Search for the cell housing the specified text and yield its (x, y) center coordinate. 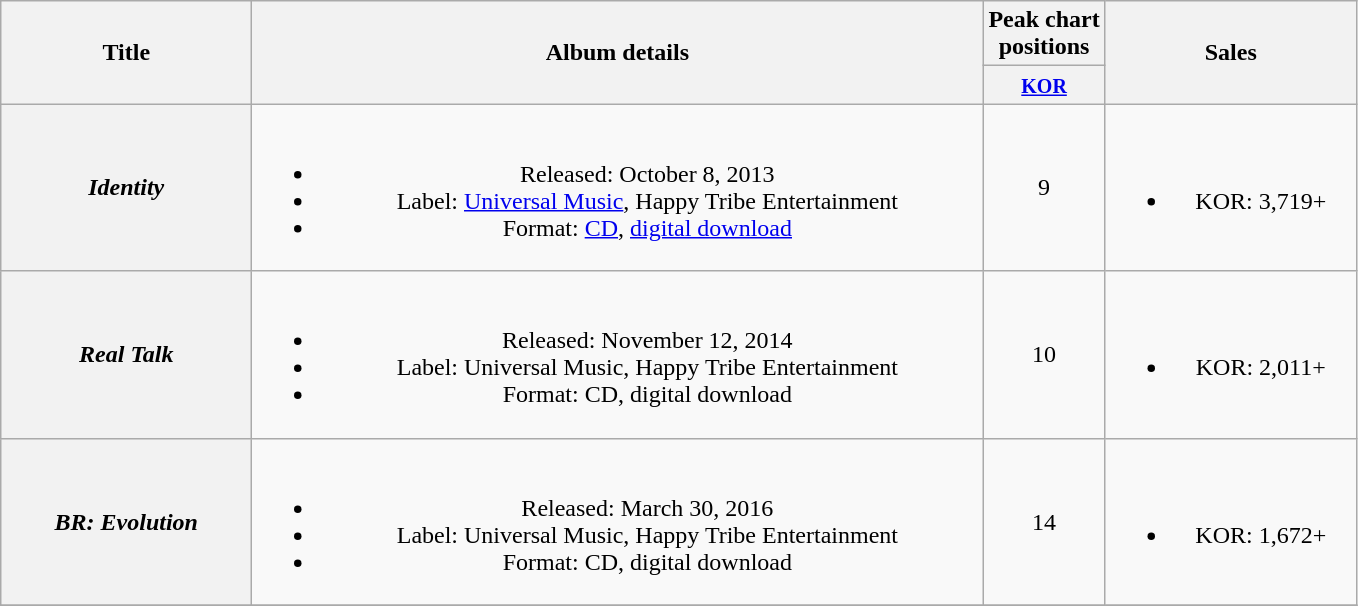
BR: Evolution (126, 522)
Released: November 12, 2014Label: Universal Music, Happy Tribe EntertainmentFormat: CD, digital download (618, 354)
Real Talk (126, 354)
Released: March 30, 2016Label: Universal Music, Happy Tribe EntertainmentFormat: CD, digital download (618, 522)
KOR (1044, 85)
Released: October 8, 2013Label: Universal Music, Happy Tribe EntertainmentFormat: CD, digital download (618, 188)
KOR: 3,719+ (1230, 188)
Sales (1230, 52)
Identity (126, 188)
Album details (618, 52)
10 (1044, 354)
Peak chartpositions (1044, 34)
KOR: 1,672+ (1230, 522)
9 (1044, 188)
14 (1044, 522)
Title (126, 52)
KOR: 2,011+ (1230, 354)
